Search for the cell housing the specified text and yield its (x, y) center coordinate. 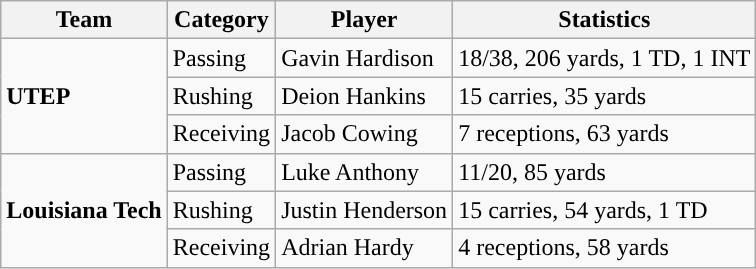
Adrian Hardy (364, 248)
15 carries, 54 yards, 1 TD (604, 210)
11/20, 85 yards (604, 172)
Luke Anthony (364, 172)
Player (364, 20)
Gavin Hardison (364, 58)
Deion Hankins (364, 96)
Category (221, 20)
18/38, 206 yards, 1 TD, 1 INT (604, 58)
4 receptions, 58 yards (604, 248)
Statistics (604, 20)
15 carries, 35 yards (604, 96)
Team (84, 20)
Louisiana Tech (84, 210)
7 receptions, 63 yards (604, 134)
UTEP (84, 96)
Jacob Cowing (364, 134)
Justin Henderson (364, 210)
